Find where the given text appears and provide that cell's center as (x, y) coordinate. 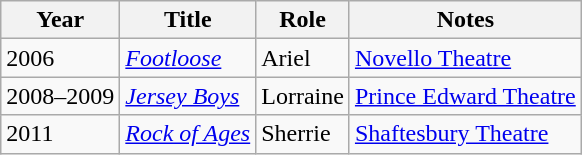
Jersey Boys (188, 96)
2008–2009 (60, 96)
Sherrie (303, 134)
Prince Edward Theatre (465, 96)
Notes (465, 20)
Year (60, 20)
Ariel (303, 58)
Lorraine (303, 96)
Novello Theatre (465, 58)
Role (303, 20)
2011 (60, 134)
Shaftesbury Theatre (465, 134)
Rock of Ages (188, 134)
Footloose (188, 58)
2006 (60, 58)
Title (188, 20)
